Find where the given text appears and provide that cell's center as (x, y) coordinate. 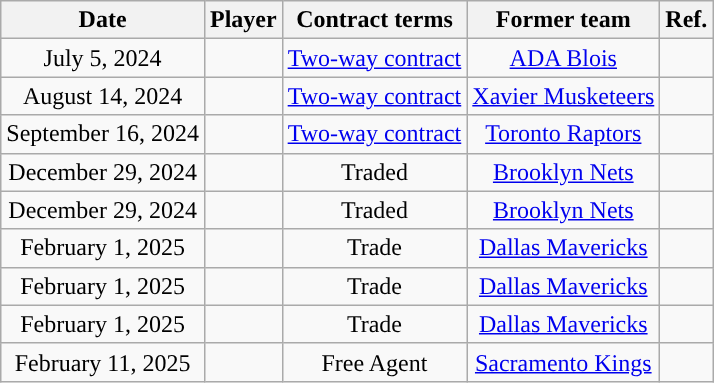
Free Agent (374, 362)
August 14, 2024 (103, 96)
Player (243, 20)
September 16, 2024 (103, 134)
Sacramento Kings (564, 362)
Contract terms (374, 20)
Toronto Raptors (564, 134)
July 5, 2024 (103, 58)
Xavier Musketeers (564, 96)
Date (103, 20)
Former team (564, 20)
ADA Blois (564, 58)
Ref. (686, 20)
February 11, 2025 (103, 362)
